Scan for the cell matching the given text and deliver its [X, Y] coordinate at center. 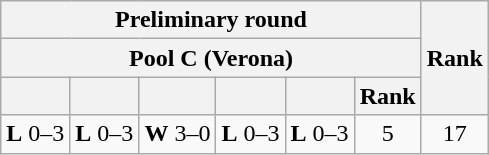
Preliminary round [211, 20]
Pool C (Verona) [211, 58]
W 3–0 [178, 134]
17 [454, 134]
5 [388, 134]
